Capture the cell that displays the provided text and extract its (X, Y) central coordinate. 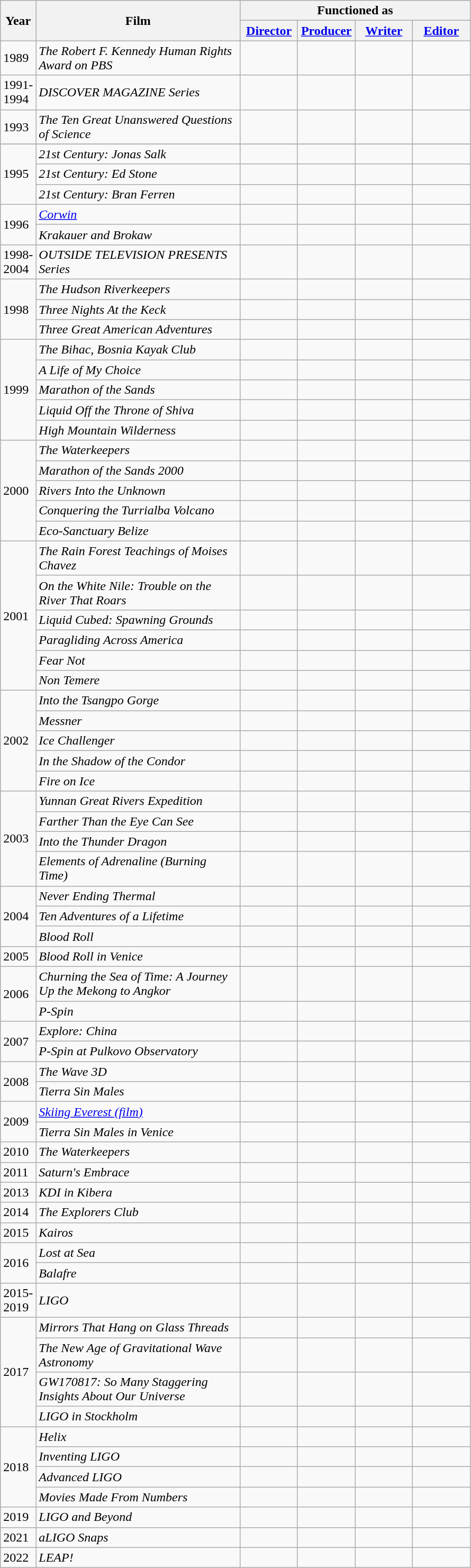
2014 (18, 1212)
Ice Challenger (138, 741)
2006 (18, 994)
OUTSIDE TELEVISION PRESENTS Series (138, 261)
On the White Nile: Trouble on the River That Roars (138, 593)
2007 (18, 1041)
2016 (18, 1263)
Churning the Sea of Time: A Journey Up the Mekong to Angkor (138, 983)
21st Century: Bran Ferren (138, 194)
KDI in Kibera (138, 1192)
The Bihac, Bosnia Kayak Club (138, 350)
Conquering the Turrialba Volcano (138, 511)
Mirrors That Hang on Glass Threads (138, 1327)
Paragliding Across America (138, 640)
2005 (18, 956)
Liquid Off the Throne of Shiva (138, 410)
High Mountain Wilderness (138, 430)
Tierra Sin Males (138, 1092)
Blood Roll in Venice (138, 956)
The Explorers Club (138, 1212)
The Wave 3D (138, 1072)
Producer (326, 31)
Year (18, 21)
GW170817: So Many Staggering Insights About Our Universe (138, 1390)
2001 (18, 615)
Into the Tsangpo Gorge (138, 701)
1998 (18, 309)
2011 (18, 1172)
Explore: China (138, 1031)
2022 (18, 1557)
The Hudson Riverkeepers (138, 289)
The New Age of Gravitational Wave Astronomy (138, 1355)
1998-2004 (18, 261)
1993 (18, 127)
2004 (18, 916)
DISCOVER MAGAZINE Series (138, 92)
Corwin (138, 214)
Lost at Sea (138, 1253)
2015-2019 (18, 1300)
1999 (18, 390)
Yunnan Great Rivers Expedition (138, 801)
Skiing Everest (film) (138, 1112)
2021 (18, 1537)
Advanced LIGO (138, 1477)
1989 (18, 58)
LIGO and Beyond (138, 1517)
Three Great American Adventures (138, 330)
P-Spin at Pulkovo Observatory (138, 1052)
Tierra Sin Males in Venice (138, 1132)
Inventing LIGO (138, 1457)
Writer (384, 31)
The Robert F. Kennedy Human Rights Award on PBS (138, 58)
Fear Not (138, 660)
2008 (18, 1082)
LEAP! (138, 1557)
2019 (18, 1517)
Saturn's Embrace (138, 1172)
2013 (18, 1192)
Eco-Sanctuary Belize (138, 531)
2015 (18, 1232)
1996 (18, 224)
Blood Roll (138, 936)
Marathon of the Sands 2000 (138, 470)
P-Spin (138, 1011)
The Ten Great Unanswered Questions of Science (138, 127)
Functioned as (355, 11)
2010 (18, 1152)
Krakauer and Brokaw (138, 234)
Film (138, 21)
Into the Thunder Dragon (138, 841)
Director (269, 31)
Three Nights At the Keck (138, 310)
21st Century: Ed Stone (138, 174)
1991-1994 (18, 92)
Rivers Into the Unknown (138, 491)
2000 (18, 491)
2009 (18, 1122)
Elements of Adrenaline (Burning Time) (138, 869)
2003 (18, 838)
LIGO in Stockholm (138, 1417)
In the Shadow of the Condor (138, 761)
2018 (18, 1467)
Farther Than the Eye Can See (138, 821)
aLIGO Snaps (138, 1537)
Kairos (138, 1232)
Liquid Cubed: Spawning Grounds (138, 620)
2017 (18, 1372)
21st Century: Jonas Salk (138, 154)
Ten Adventures of a Lifetime (138, 916)
LIGO (138, 1300)
Never Ending Thermal (138, 896)
1995 (18, 174)
Non Temere (138, 681)
Balafre (138, 1273)
Helix (138, 1437)
Movies Made From Numbers (138, 1497)
Marathon of the Sands (138, 390)
The Rain Forest Teachings of Moises Chavez (138, 558)
Messner (138, 721)
A Life of My Choice (138, 370)
2002 (18, 741)
Fire on Ice (138, 781)
Editor (441, 31)
